Locate the cell with the specified text and output its (X, Y) center coordinate. 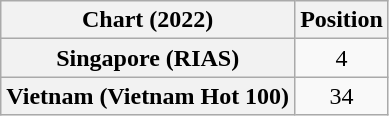
Position (342, 20)
4 (342, 58)
Vietnam (Vietnam Hot 100) (148, 96)
Chart (2022) (148, 20)
Singapore (RIAS) (148, 58)
34 (342, 96)
